Find where the given text appears and provide that cell's center as [X, Y] coordinate. 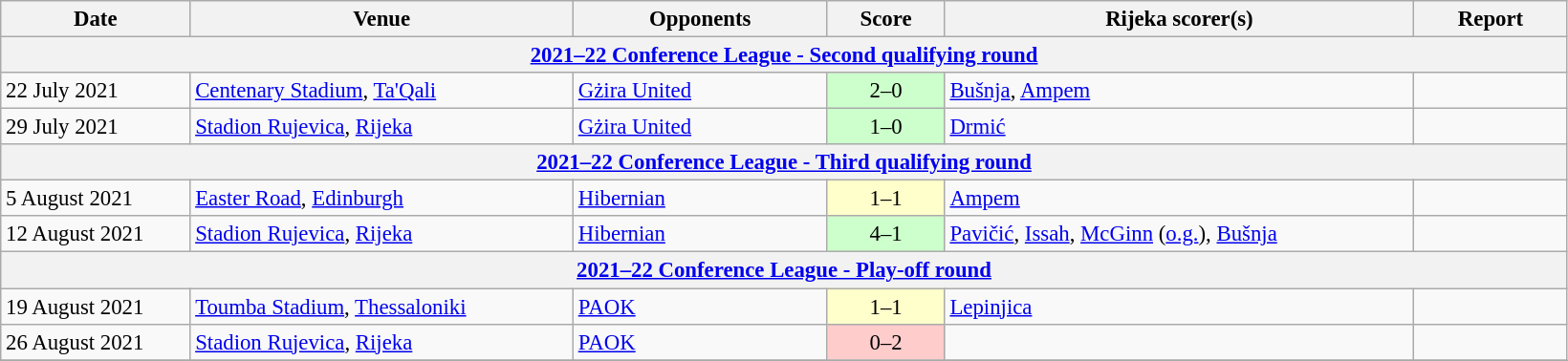
Venue [382, 19]
4–1 [885, 234]
12 August 2021 [96, 234]
26 August 2021 [96, 342]
0–2 [885, 342]
22 July 2021 [96, 91]
Drmić [1180, 127]
Ampem [1180, 199]
29 July 2021 [96, 127]
Rijeka scorer(s) [1180, 19]
Bušnja, Ampem [1180, 91]
2021–22 Conference League - Second qualifying round [784, 55]
Report [1492, 19]
Easter Road, Edinburgh [382, 199]
Centenary Stadium, Ta'Qali [382, 91]
2021–22 Conference League - Third qualifying round [784, 162]
1–0 [885, 127]
2–0 [885, 91]
Pavičić, Issah, McGinn (o.g.), Bušnja [1180, 234]
19 August 2021 [96, 307]
Opponents [700, 19]
Toumba Stadium, Thessaloniki [382, 307]
Score [885, 19]
5 August 2021 [96, 199]
Lepinjica [1180, 307]
2021–22 Conference League - Play-off round [784, 270]
Date [96, 19]
